Identify which cell holds the provided text, then report its (x, y) central coordinate. 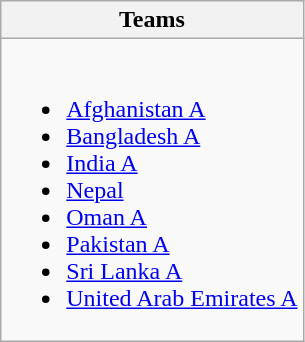
Afghanistan A Bangladesh A India A Nepal Oman A Pakistan A Sri Lanka A United Arab Emirates A (152, 190)
Teams (152, 20)
